Determine the [X, Y] coordinate at the center of the cell enclosing the given text.  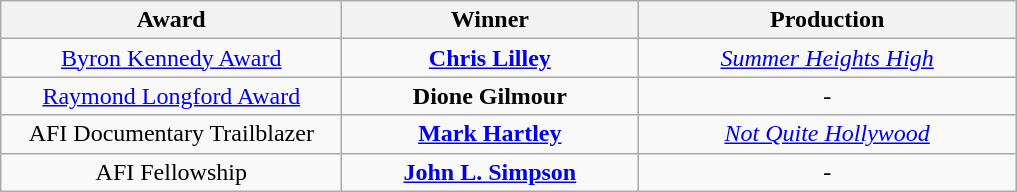
Chris Lilley [490, 58]
Summer Heights High [828, 58]
Production [828, 20]
Raymond Longford Award [172, 96]
Winner [490, 20]
AFI Fellowship [172, 172]
Dione Gilmour [490, 96]
AFI Documentary Trailblazer [172, 134]
John L. Simpson [490, 172]
Mark Hartley [490, 134]
Byron Kennedy Award [172, 58]
Not Quite Hollywood [828, 134]
Award [172, 20]
